Output the (X, Y) coordinate of the center of the cell containing the given text.  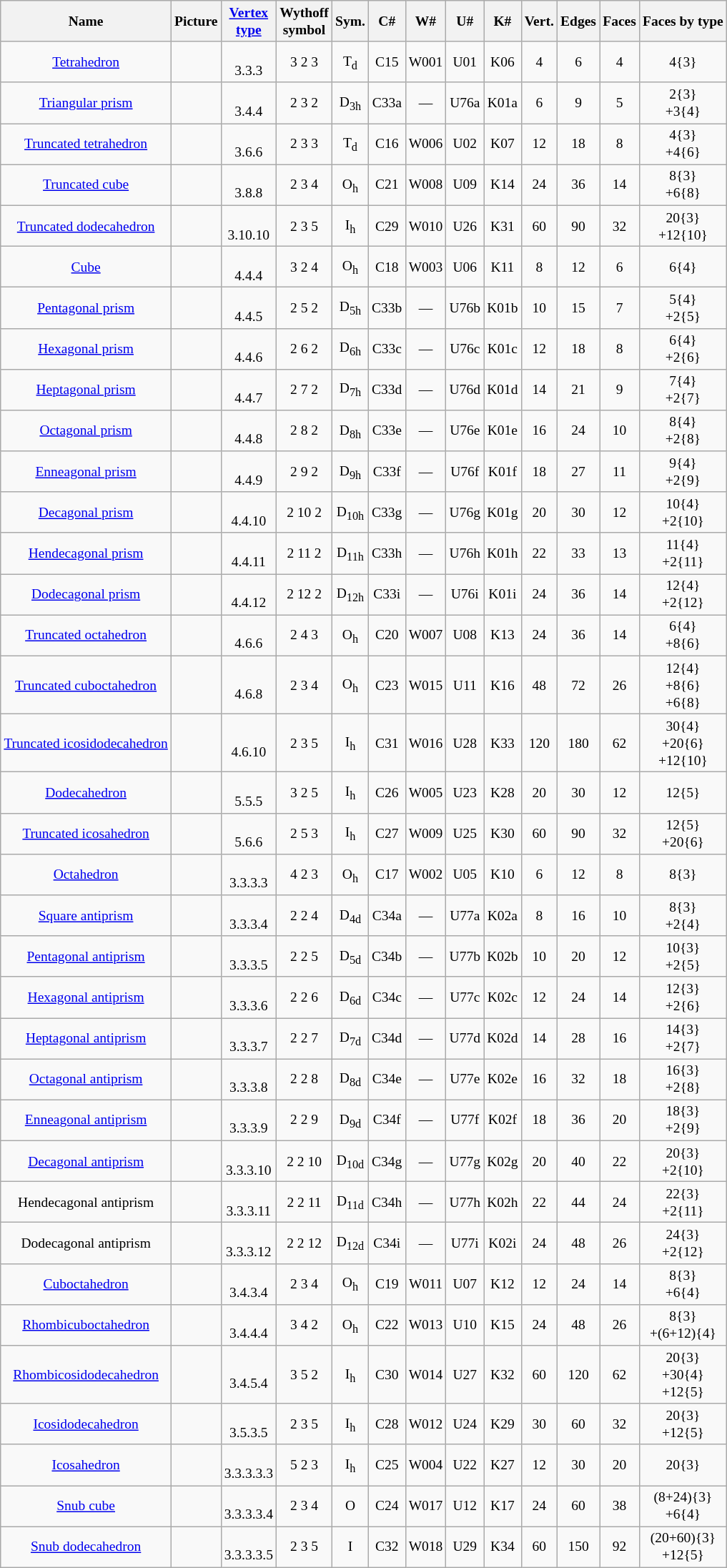
C34f (387, 1120)
Hexagonal antiprism (86, 997)
D3h (350, 103)
K31 (503, 226)
W# (426, 21)
K01i (503, 595)
7{4}+2{7} (683, 389)
W014 (426, 1374)
2 6 2 (305, 349)
W006 (426, 144)
2 2 10 (305, 1161)
6{4}+2{6} (683, 349)
2 2 9 (305, 1120)
C18 (387, 266)
K15 (503, 1324)
U07 (465, 1284)
D10h (350, 512)
33 (578, 553)
D9d (350, 1120)
Snub cube (86, 1506)
Truncated dodecahedron (86, 226)
K02g (503, 1161)
C21 (387, 184)
K01f (503, 472)
Triangular prism (86, 103)
W016 (426, 744)
8{4}+2{8} (683, 430)
K01b (503, 307)
3.3.3.3 (249, 874)
W010 (426, 226)
8{3}+2{4} (683, 915)
K33 (503, 744)
2 10 2 (305, 512)
U05 (465, 874)
K02h (503, 1203)
I (350, 1547)
3.4.4 (249, 103)
Enneagonal antiprism (86, 1120)
U06 (465, 266)
C28 (387, 1424)
C20 (387, 635)
C29 (387, 226)
K02a (503, 915)
K13 (503, 635)
K02i (503, 1243)
W018 (426, 1547)
3 5 2 (305, 1374)
2 9 2 (305, 472)
3.4.5.4 (249, 1374)
C33c (387, 349)
K27 (503, 1464)
5.6.6 (249, 834)
K02b (503, 957)
K01a (503, 103)
4.6.8 (249, 685)
K02c (503, 997)
3.4.3.4 (249, 1284)
W009 (426, 834)
Faces (620, 21)
U77a (465, 915)
3.3.3.8 (249, 1080)
C16 (387, 144)
Wythoffsymbol (305, 21)
Dodecagonal antiprism (86, 1243)
38 (620, 1506)
D6d (350, 997)
2 4 3 (305, 635)
U11 (465, 685)
7 (620, 307)
U76a (465, 103)
U77e (465, 1080)
C23 (387, 685)
20{3}+12{10} (683, 226)
3.4.4.4 (249, 1324)
(8+24){3}+6{4} (683, 1506)
4.6.6 (249, 635)
Dodecahedron (86, 792)
U77d (465, 1038)
C34b (387, 957)
Faces by type (683, 21)
24{3}+2{12} (683, 1243)
4.4.11 (249, 553)
11 (620, 472)
C27 (387, 834)
12{5} (683, 792)
K01g (503, 512)
K11 (503, 266)
2 3 2 (305, 103)
D11d (350, 1203)
3.3.3 (249, 61)
D7d (350, 1038)
27 (578, 472)
2 2 5 (305, 957)
K02f (503, 1120)
U76g (465, 512)
4.4.10 (249, 512)
3.3.3.5 (249, 957)
C34i (387, 1243)
C33b (387, 307)
C25 (387, 1464)
C33g (387, 512)
U76i (465, 595)
C34g (387, 1161)
2 2 7 (305, 1038)
D5h (350, 307)
U25 (465, 834)
C17 (387, 874)
K# (503, 21)
12{4}+8{6}+6{8} (683, 685)
Snub dodecahedron (86, 1547)
W005 (426, 792)
5 (620, 103)
K07 (503, 144)
Rhombicuboctahedron (86, 1324)
W012 (426, 1424)
20{3}+2{10} (683, 1161)
4.4.5 (249, 307)
2 3 3 (305, 144)
U76b (465, 307)
Hendecagonal antiprism (86, 1203)
U29 (465, 1547)
D12h (350, 595)
3 4 2 (305, 1324)
Heptagonal prism (86, 389)
O (350, 1506)
K30 (503, 834)
C15 (387, 61)
Pentagonal antiprism (86, 957)
2 2 6 (305, 997)
D8d (350, 1080)
3.3.3.3.5 (249, 1547)
6{4}+8{6} (683, 635)
2 7 2 (305, 389)
D5d (350, 957)
Cube (86, 266)
Dodecagonal prism (86, 595)
Octagonal antiprism (86, 1080)
D12d (350, 1243)
C34e (387, 1080)
22{3}+2{11} (683, 1203)
K01e (503, 430)
U09 (465, 184)
2 2 4 (305, 915)
21 (578, 389)
13 (620, 553)
C33i (387, 595)
5{4}+2{5} (683, 307)
W004 (426, 1464)
Decagonal prism (86, 512)
W017 (426, 1506)
C# (387, 21)
K28 (503, 792)
150 (578, 1547)
8{3}+(6+12){4} (683, 1324)
W013 (426, 1324)
C34c (387, 997)
K10 (503, 874)
14{3}+2{7} (683, 1038)
Truncated icosahedron (86, 834)
C26 (387, 792)
92 (620, 1547)
C19 (387, 1284)
3.5.3.5 (249, 1424)
U76e (465, 430)
U77i (465, 1243)
8{3}+6{8} (683, 184)
5.5.5 (249, 792)
180 (578, 744)
44 (578, 1203)
K32 (503, 1374)
40 (578, 1161)
4.4.7 (249, 389)
K29 (503, 1424)
D10d (350, 1161)
3 2 5 (305, 792)
20{3}+30{4}+12{5} (683, 1374)
4.4.4 (249, 266)
3.6.6 (249, 144)
3 2 4 (305, 266)
8{3} (683, 874)
Sym. (350, 21)
U77b (465, 957)
C33d (387, 389)
Truncated icosidodecahedron (86, 744)
Truncated octahedron (86, 635)
(20+60){3}+12{5} (683, 1547)
U02 (465, 144)
U77c (465, 997)
3.3.3.7 (249, 1038)
Icosahedron (86, 1464)
3.3.3.3.3 (249, 1464)
4.4.12 (249, 595)
6{4} (683, 266)
3.8.8 (249, 184)
K01c (503, 349)
10{4}+2{10} (683, 512)
2 2 12 (305, 1243)
U26 (465, 226)
4.4.8 (249, 430)
Hendecagonal prism (86, 553)
U28 (465, 744)
Pentagonal prism (86, 307)
Picture (196, 21)
U08 (465, 635)
2 5 3 (305, 834)
3.3.3.12 (249, 1243)
D8h (350, 430)
C33e (387, 430)
U01 (465, 61)
C34a (387, 915)
3.3.3.6 (249, 997)
U77h (465, 1203)
U24 (465, 1424)
U22 (465, 1464)
Edges (578, 21)
U23 (465, 792)
D11h (350, 553)
30{4}+20{6}+12{10} (683, 744)
W011 (426, 1284)
3.3.3.4 (249, 915)
U76h (465, 553)
W007 (426, 635)
D4d (350, 915)
D9h (350, 472)
U10 (465, 1324)
D7h (350, 389)
U76f (465, 472)
C33f (387, 472)
Cuboctahedron (86, 1284)
Truncated cuboctahedron (86, 685)
3 2 3 (305, 61)
K16 (503, 685)
Tetrahedron (86, 61)
C24 (387, 1506)
W015 (426, 685)
11{4}+2{11} (683, 553)
Truncated tetrahedron (86, 144)
C34d (387, 1038)
Rhombicosidodecahedron (86, 1374)
D6h (350, 349)
Decagonal antiprism (86, 1161)
4{3}+4{6} (683, 144)
12{3}+2{6} (683, 997)
U77f (465, 1120)
12{5}+20{6} (683, 834)
10{3}+2{5} (683, 957)
U# (465, 21)
2 5 2 (305, 307)
Square antiprism (86, 915)
Hexagonal prism (86, 349)
2 2 8 (305, 1080)
W008 (426, 184)
W001 (426, 61)
K01d (503, 389)
15 (578, 307)
C32 (387, 1547)
3.3.3.11 (249, 1203)
20{3}+12{5} (683, 1424)
K17 (503, 1506)
K02d (503, 1038)
20{3} (683, 1464)
4 2 3 (305, 874)
Octahedron (86, 874)
K02e (503, 1080)
72 (578, 685)
Vertextype (249, 21)
5 2 3 (305, 1464)
Name (86, 21)
16{3}+2{8} (683, 1080)
U27 (465, 1374)
3.3.3.10 (249, 1161)
C33h (387, 553)
9{4}+2{9} (683, 472)
8{3}+6{4} (683, 1284)
Vert. (539, 21)
Truncated cube (86, 184)
3.3.3.3.4 (249, 1506)
U12 (465, 1506)
2 11 2 (305, 553)
C33a (387, 103)
2 12 2 (305, 595)
K12 (503, 1284)
12{4}+2{12} (683, 595)
U77g (465, 1161)
18{3}+2{9} (683, 1120)
Enneagonal prism (86, 472)
4.6.10 (249, 744)
3.10.10 (249, 226)
K01h (503, 553)
2 2 11 (305, 1203)
4{3} (683, 61)
U76c (465, 349)
C30 (387, 1374)
Heptagonal antiprism (86, 1038)
C34h (387, 1203)
Octagonal prism (86, 430)
28 (578, 1038)
Icosidodecahedron (86, 1424)
C31 (387, 744)
K14 (503, 184)
4.4.9 (249, 472)
W002 (426, 874)
2{3}+3{4} (683, 103)
K34 (503, 1547)
2 8 2 (305, 430)
U76d (465, 389)
W003 (426, 266)
3.3.3.9 (249, 1120)
K06 (503, 61)
C22 (387, 1324)
4.4.6 (249, 349)
